Provide the (X, Y) coordinate of the cell's center where the given text is located.  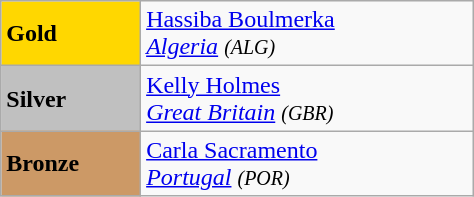
Hassiba BoulmerkaAlgeria (ALG) (308, 34)
Silver (71, 98)
Carla SacramentoPortugal (POR) (308, 164)
Kelly HolmesGreat Britain (GBR) (308, 98)
Bronze (71, 164)
Gold (71, 34)
